Detect which cell encompasses the target text, then output its (X, Y) center coordinate. 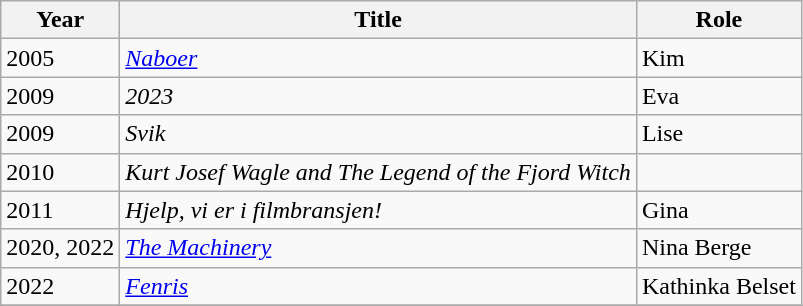
The Machinery (378, 248)
Kim (718, 58)
2023 (378, 96)
Svik (378, 134)
Lise (718, 134)
Title (378, 20)
2010 (60, 172)
Hjelp, vi er i filmbransjen! (378, 210)
Eva (718, 96)
2020, 2022 (60, 248)
Role (718, 20)
Gina (718, 210)
2022 (60, 286)
Year (60, 20)
Kathinka Belset (718, 286)
2011 (60, 210)
Nina Berge (718, 248)
Naboer (378, 58)
2005 (60, 58)
Fenris (378, 286)
Kurt Josef Wagle and The Legend of the Fjord Witch (378, 172)
